Pinpoint the cell where the given text exists, returning its [x, y] midpoint coordinate. 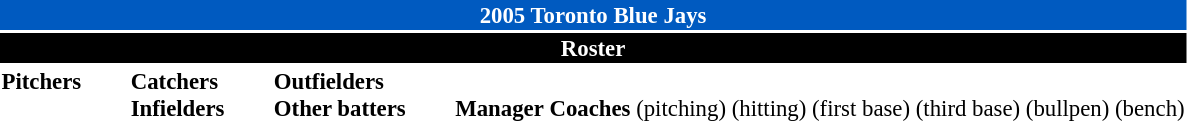
Roster [593, 48]
2005 Toronto Blue Jays [593, 15]
